Provide the [x, y] coordinate of the cell's center where the given text is located.  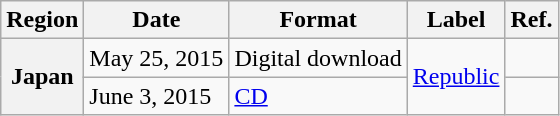
Format [318, 20]
Label [456, 20]
Digital download [318, 58]
June 3, 2015 [156, 96]
Republic [456, 77]
CD [318, 96]
Ref. [532, 20]
Region [42, 20]
Date [156, 20]
Japan [42, 77]
May 25, 2015 [156, 58]
